Find where the given text appears and provide that cell's center as (x, y) coordinate. 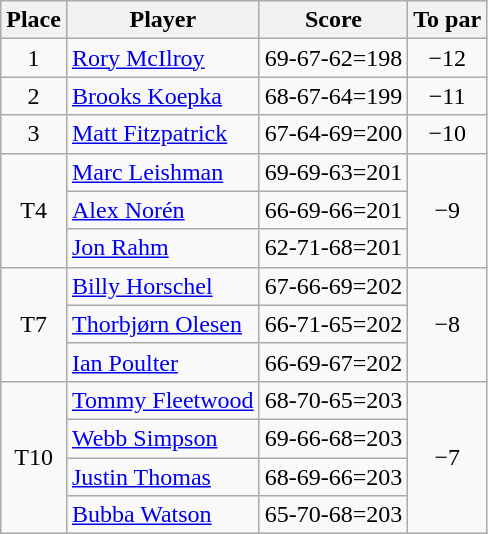
Billy Horschel (162, 286)
Matt Fitzpatrick (162, 134)
T4 (34, 210)
67-64-69=200 (334, 134)
−9 (448, 210)
To par (448, 20)
Bubba Watson (162, 515)
3 (34, 134)
66-69-66=201 (334, 210)
−7 (448, 457)
Justin Thomas (162, 477)
T7 (34, 324)
Marc Leishman (162, 172)
Webb Simpson (162, 438)
−12 (448, 58)
66-69-67=202 (334, 362)
67-66-69=202 (334, 286)
Thorbjørn Olesen (162, 324)
Alex Norén (162, 210)
62-71-68=201 (334, 248)
Jon Rahm (162, 248)
Ian Poulter (162, 362)
−10 (448, 134)
68-70-65=203 (334, 400)
69-69-63=201 (334, 172)
68-69-66=203 (334, 477)
Score (334, 20)
65-70-68=203 (334, 515)
−11 (448, 96)
−8 (448, 324)
Place (34, 20)
Rory McIlroy (162, 58)
T10 (34, 457)
69-66-68=203 (334, 438)
69-67-62=198 (334, 58)
66-71-65=202 (334, 324)
Brooks Koepka (162, 96)
Player (162, 20)
2 (34, 96)
Tommy Fleetwood (162, 400)
68-67-64=199 (334, 96)
1 (34, 58)
